Determine the (X, Y) coordinate at the center of the cell enclosing the given text.  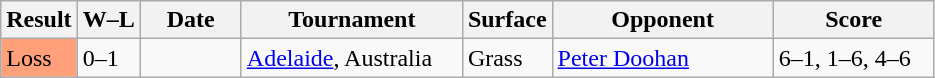
Score (854, 20)
Adelaide, Australia (352, 58)
Result (39, 20)
Surface (507, 20)
Date (190, 20)
Grass (507, 58)
0–1 (108, 58)
Opponent (662, 20)
Loss (39, 58)
Tournament (352, 20)
W–L (108, 20)
6–1, 1–6, 4–6 (854, 58)
Peter Doohan (662, 58)
